Locate the cell with the specified text and output its (x, y) center coordinate. 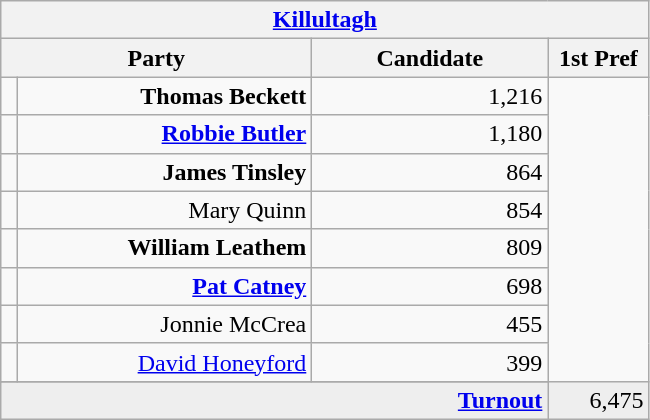
Turnout (274, 400)
Robbie Butler (165, 134)
Killultagh (325, 20)
6,475 (598, 400)
399 (430, 362)
1st Pref (598, 58)
Party (156, 58)
864 (430, 172)
809 (430, 248)
Candidate (430, 58)
1,216 (430, 96)
Mary Quinn (165, 210)
698 (430, 286)
Jonnie McCrea (165, 324)
Thomas Beckett (165, 96)
James Tinsley (165, 172)
854 (430, 210)
William Leathem (165, 248)
David Honeyford (165, 362)
Pat Catney (165, 286)
1,180 (430, 134)
455 (430, 324)
